Output the (X, Y) coordinate of the center of the cell containing the given text.  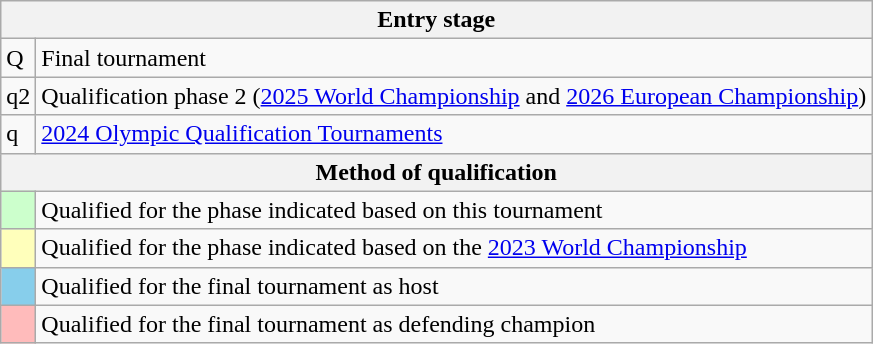
Qualified for the phase indicated based on the 2023 World Championship (454, 248)
Entry stage (436, 20)
Qualified for the final tournament as host (454, 286)
Method of qualification (436, 172)
Final tournament (454, 58)
q2 (18, 96)
2024 Olympic Qualification Tournaments (454, 134)
Q (18, 58)
Qualification phase 2 (2025 World Championship and 2026 European Championship) (454, 96)
q (18, 134)
Qualified for the final tournament as defending champion (454, 324)
Qualified for the phase indicated based on this tournament (454, 210)
